Capture the cell that displays the provided text and extract its (x, y) central coordinate. 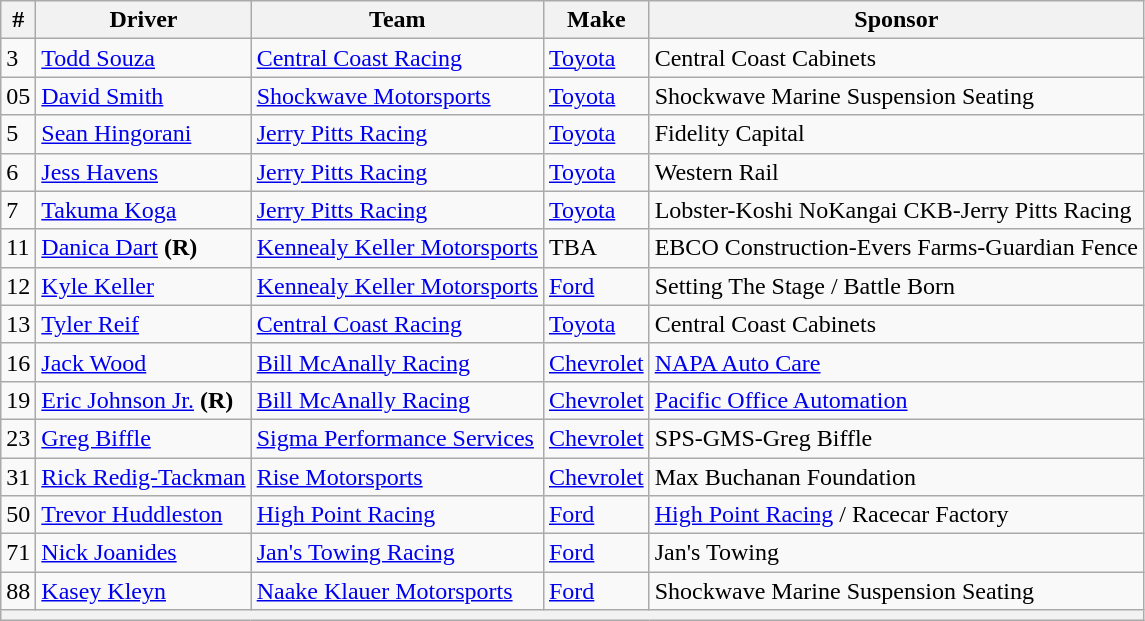
Make (596, 20)
Jess Havens (144, 172)
Rise Motorsports (397, 477)
50 (18, 515)
SPS-GMS-Greg Biffle (896, 438)
Nick Joanides (144, 553)
High Point Racing / Racecar Factory (896, 515)
23 (18, 438)
Sponsor (896, 20)
Eric Johnson Jr. (R) (144, 400)
Setting The Stage / Battle Born (896, 286)
Jack Wood (144, 362)
Pacific Office Automation (896, 400)
31 (18, 477)
Tyler Reif (144, 324)
Western Rail (896, 172)
16 (18, 362)
Lobster-Koshi NoKangai CKB-Jerry Pitts Racing (896, 210)
Jan's Towing Racing (397, 553)
EBCO Construction-Evers Farms-Guardian Fence (896, 248)
Jan's Towing (896, 553)
Naake Klauer Motorsports (397, 591)
Danica Dart (R) (144, 248)
High Point Racing (397, 515)
Greg Biffle (144, 438)
Rick Redig-Tackman (144, 477)
11 (18, 248)
Driver (144, 20)
7 (18, 210)
Trevor Huddleston (144, 515)
5 (18, 134)
88 (18, 591)
Kasey Kleyn (144, 591)
12 (18, 286)
6 (18, 172)
Shockwave Motorsports (397, 96)
Sean Hingorani (144, 134)
David Smith (144, 96)
Team (397, 20)
71 (18, 553)
3 (18, 58)
Todd Souza (144, 58)
# (18, 20)
Fidelity Capital (896, 134)
TBA (596, 248)
Kyle Keller (144, 286)
Max Buchanan Foundation (896, 477)
Takuma Koga (144, 210)
05 (18, 96)
19 (18, 400)
13 (18, 324)
Sigma Performance Services (397, 438)
NAPA Auto Care (896, 362)
